Pinpoint the cell where the given text exists, returning its (X, Y) midpoint coordinate. 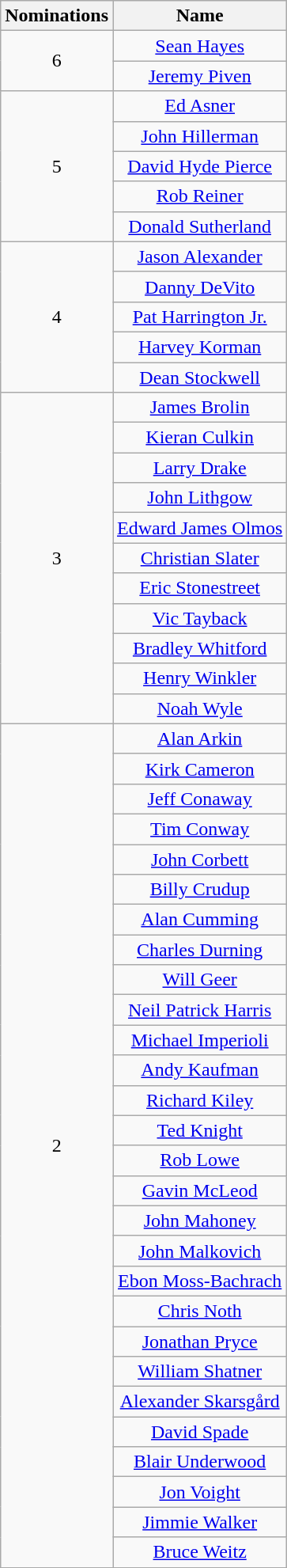
John Hillerman (199, 136)
Ebon Moss-Bachrach (199, 1281)
Sean Hayes (199, 46)
Jon Voight (199, 1492)
Harvey Korman (199, 347)
Rob Reiner (199, 196)
Henry Winkler (199, 678)
David Spade (199, 1432)
Edward James Olmos (199, 528)
Jimmie Walker (199, 1522)
Christian Slater (199, 558)
2 (57, 1145)
Gavin McLeod (199, 1190)
Nominations (57, 16)
Bruce Weitz (199, 1552)
Jeremy Piven (199, 76)
Alexander Skarsgård (199, 1402)
3 (57, 559)
Rob Lowe (199, 1160)
Will Geer (199, 980)
William Shatner (199, 1372)
Ted Knight (199, 1130)
Dean Stockwell (199, 378)
Jeff Conaway (199, 799)
Jason Alexander (199, 256)
Name (199, 16)
Charles Durning (199, 950)
Noah Wyle (199, 708)
Alan Arkin (199, 738)
Vic Tayback (199, 618)
6 (57, 61)
John Lithgow (199, 498)
Jonathan Pryce (199, 1342)
John Mahoney (199, 1221)
Alan Cumming (199, 920)
Danny DeVito (199, 287)
John Malkovich (199, 1251)
James Brolin (199, 408)
Kieran Culkin (199, 438)
Neil Patrick Harris (199, 1010)
Ed Asner (199, 106)
Chris Noth (199, 1311)
5 (57, 166)
John Corbett (199, 859)
Michael Imperioli (199, 1040)
Billy Crudup (199, 890)
Bradley Whitford (199, 648)
David Hyde Pierce (199, 166)
Tim Conway (199, 829)
Blair Underwood (199, 1462)
Larry Drake (199, 468)
Eric Stonestreet (199, 588)
Pat Harrington Jr. (199, 317)
4 (57, 317)
Andy Kaufman (199, 1070)
Donald Sutherland (199, 226)
Richard Kiley (199, 1100)
Kirk Cameron (199, 769)
